Pinpoint the cell where the given text exists, returning its [X, Y] midpoint coordinate. 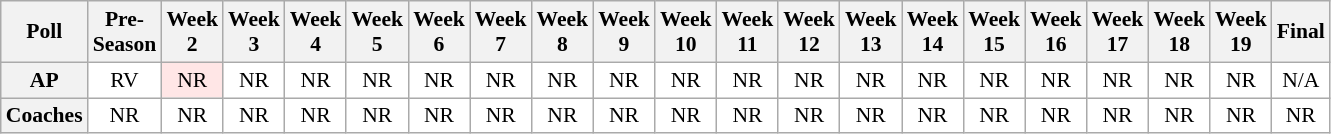
N/A [1301, 80]
Week3 [254, 32]
Week9 [624, 32]
Week19 [1241, 32]
Week11 [748, 32]
Final [1301, 32]
Week10 [686, 32]
Week4 [316, 32]
Poll [44, 32]
Week8 [562, 32]
Week14 [933, 32]
Week16 [1056, 32]
Week12 [809, 32]
Week6 [439, 32]
RV [125, 80]
Week5 [377, 32]
Week17 [1118, 32]
Week13 [871, 32]
Week15 [994, 32]
Week7 [501, 32]
Coaches [44, 116]
Week18 [1179, 32]
Week2 [192, 32]
AP [44, 80]
Pre-Season [125, 32]
